Search for the cell housing the specified text and yield its (x, y) center coordinate. 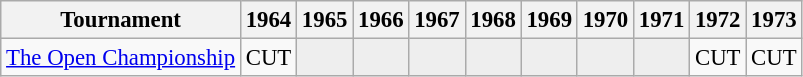
1970 (605, 20)
1969 (549, 20)
1968 (493, 20)
1971 (661, 20)
1967 (437, 20)
1966 (381, 20)
1964 (268, 20)
1972 (718, 20)
1965 (325, 20)
Tournament (121, 20)
The Open Championship (121, 58)
1973 (774, 20)
